Search for the cell housing the specified text and yield its (x, y) center coordinate. 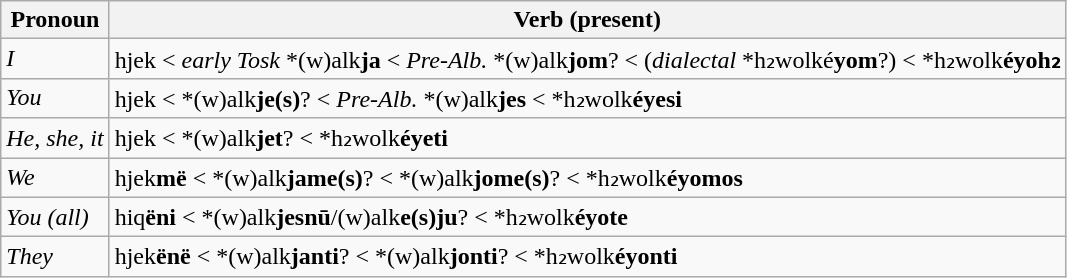
You (all) (55, 217)
He, she, it (55, 138)
hjek < *(w)alkjet? < *h₂wolkéyeti (587, 138)
hiqëni < *(w)alkjesnū/(w)alke(s)ju? < *h₂wolkéyote (587, 217)
Verb (present) (587, 20)
hjek < *(w)alkje(s)? < Pre-Alb. *(w)alkjes < *h₂wolkéyesi (587, 98)
hjek < early Tosk *(w)alkja < Pre-Alb. *(w)alkjom? < (dialectal *h₂wolkéyom?) < *h₂wolkéyoh₂ (587, 59)
Pronoun (55, 20)
You (55, 98)
We (55, 178)
I (55, 59)
hjekënë < *(w)alkjanti? < *(w)alkjonti? < *h₂wolkéyonti (587, 257)
hjekmë < *(w)alkjame(s)? < *(w)alkjome(s)? < *h₂wolkéyomos (587, 178)
They (55, 257)
